Search for the cell housing the specified text and yield its [x, y] center coordinate. 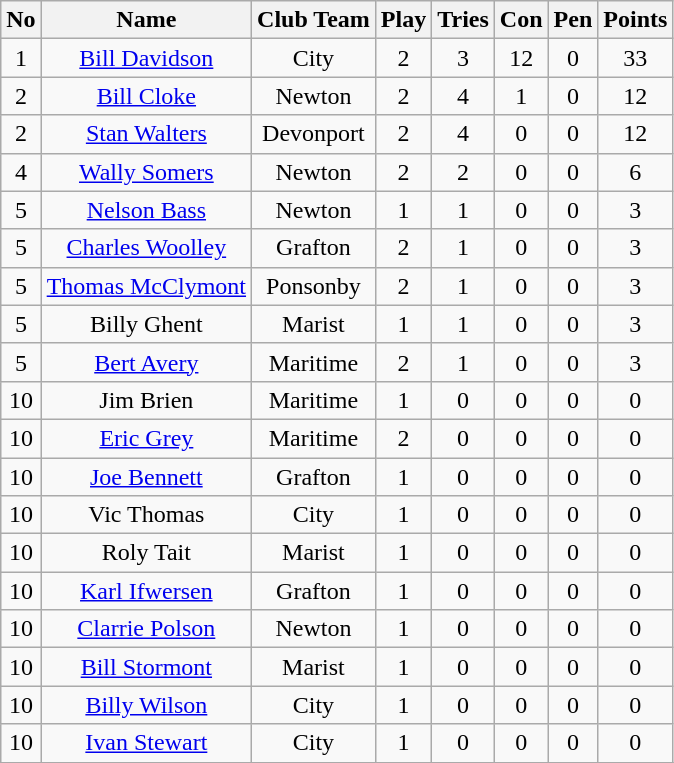
Jim Brien [146, 400]
Joe Bennett [146, 477]
33 [636, 58]
Roly Tait [146, 553]
No [21, 20]
Nelson Bass [146, 210]
Bill Cloke [146, 96]
Vic Thomas [146, 515]
Play [403, 20]
Thomas McClymont [146, 286]
Billy Wilson [146, 705]
Ivan Stewart [146, 743]
Karl Ifwersen [146, 591]
Clarrie Polson [146, 629]
Club Team [314, 20]
Wally Somers [146, 172]
Pen [573, 20]
Bill Davidson [146, 58]
Stan Walters [146, 134]
Con [521, 20]
Devonport [314, 134]
Tries [464, 20]
Billy Ghent [146, 324]
Points [636, 20]
Charles Woolley [146, 248]
Ponsonby [314, 286]
6 [636, 172]
Bert Avery [146, 362]
Bill Stormont [146, 667]
Name [146, 20]
Eric Grey [146, 438]
